Search for the cell housing the specified text and yield its (x, y) center coordinate. 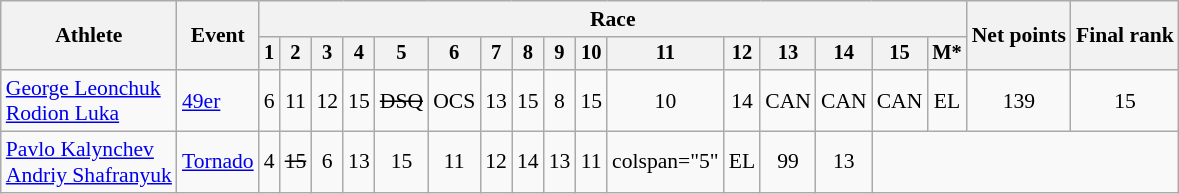
DSQ (402, 100)
Net points (1019, 36)
7 (496, 54)
OCS (454, 100)
5 (402, 54)
George LeonchukRodion Luka (89, 100)
Pavlo Kalynchev Andriy Shafranyuk (89, 162)
2 (296, 54)
3 (327, 54)
M* (946, 54)
Athlete (89, 36)
Tornado (218, 162)
colspan="5" (666, 162)
Race (613, 19)
1 (270, 54)
139 (1019, 100)
9 (560, 54)
Final rank (1125, 36)
99 (788, 162)
Event (218, 36)
49er (218, 100)
